For the text-containing cell, return its midpoint in (X, Y) coordinate format. 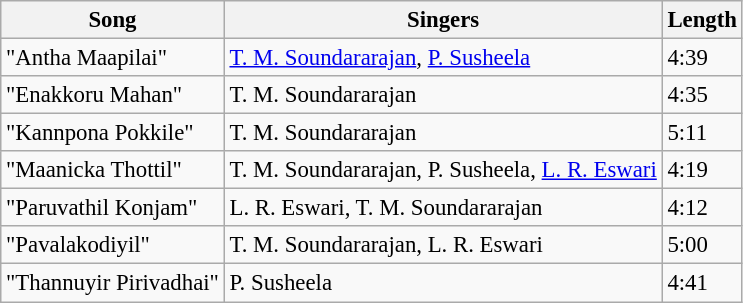
"Thannuyir Pirivadhai" (112, 283)
T. M. Soundararajan, P. Susheela (443, 58)
"Enakkoru Mahan" (112, 95)
4:35 (702, 95)
4:39 (702, 58)
"Kannpona Pokkile" (112, 133)
5:00 (702, 245)
"Antha Maapilai" (112, 58)
L. R. Eswari, T. M. Soundararajan (443, 208)
Singers (443, 20)
"Pavalakodiyil" (112, 245)
P. Susheela (443, 283)
4:12 (702, 208)
4:41 (702, 283)
Length (702, 20)
T. M. Soundararajan, L. R. Eswari (443, 245)
4:19 (702, 170)
"Maanicka Thottil" (112, 170)
T. M. Soundararajan, P. Susheela, L. R. Eswari (443, 170)
"Paruvathil Konjam" (112, 208)
5:11 (702, 133)
Song (112, 20)
